Pinpoint the cell where the given text exists, returning its [x, y] midpoint coordinate. 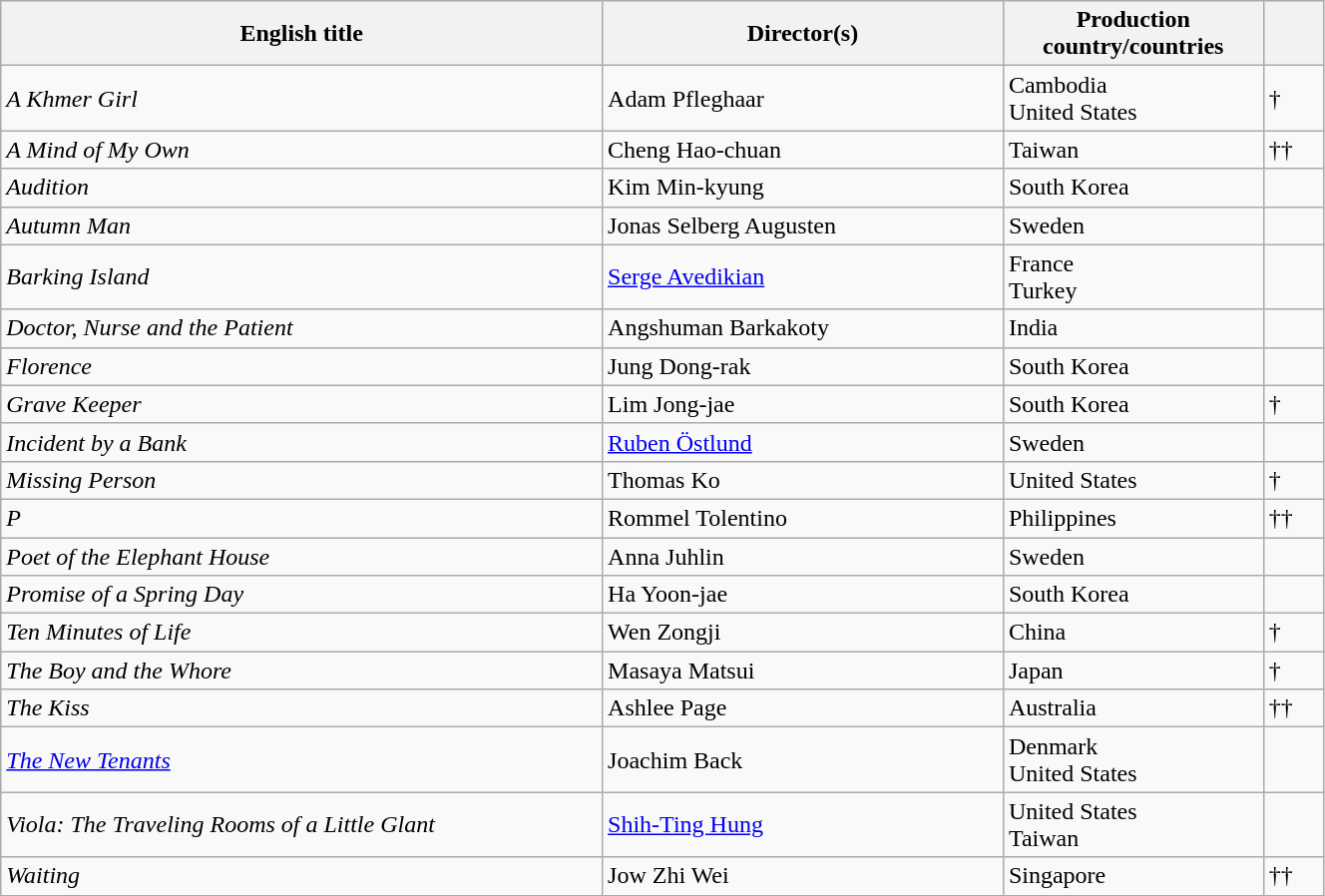
FranceTurkey [1133, 277]
Autumn Man [301, 225]
Serge Avedikian [803, 277]
Production country/countries [1133, 34]
A Mind of My Own [301, 150]
Jung Dong-rak [803, 366]
A Khmer Girl [301, 98]
Anna Juhlin [803, 556]
Australia [1133, 708]
The New Tenants [301, 760]
Joachim Back [803, 760]
Kim Min-kyung [803, 188]
CambodiaUnited States [1133, 98]
Rommel Tolentino [803, 518]
Masaya Matsui [803, 671]
Ten Minutes of Life [301, 633]
Incident by a Bank [301, 442]
Ashlee Page [803, 708]
The Kiss [301, 708]
Wen Zongji [803, 633]
Ruben Östlund [803, 442]
Viola: The Traveling Rooms of a Little Glant [301, 824]
India [1133, 328]
DenmarkUnited States [1133, 760]
Waiting [301, 876]
Philippines [1133, 518]
Shih-Ting Hung [803, 824]
Ha Yoon-jae [803, 595]
Barking Island [301, 277]
P [301, 518]
Audition [301, 188]
The Boy and the Whore [301, 671]
Florence [301, 366]
English title [301, 34]
Adam Pfleghaar [803, 98]
Thomas Ko [803, 480]
Director(s) [803, 34]
Promise of a Spring Day [301, 595]
China [1133, 633]
Taiwan [1133, 150]
Jow Zhi Wei [803, 876]
United States [1133, 480]
Angshuman Barkakoty [803, 328]
Doctor, Nurse and the Patient [301, 328]
Poet of the Elephant House [301, 556]
Singapore [1133, 876]
Lim Jong-jae [803, 404]
United StatesTaiwan [1133, 824]
Cheng Hao-chuan [803, 150]
Jonas Selberg Augusten [803, 225]
Missing Person [301, 480]
Grave Keeper [301, 404]
Japan [1133, 671]
